From the cell containing the given text, extract its center point as [x, y] coordinate. 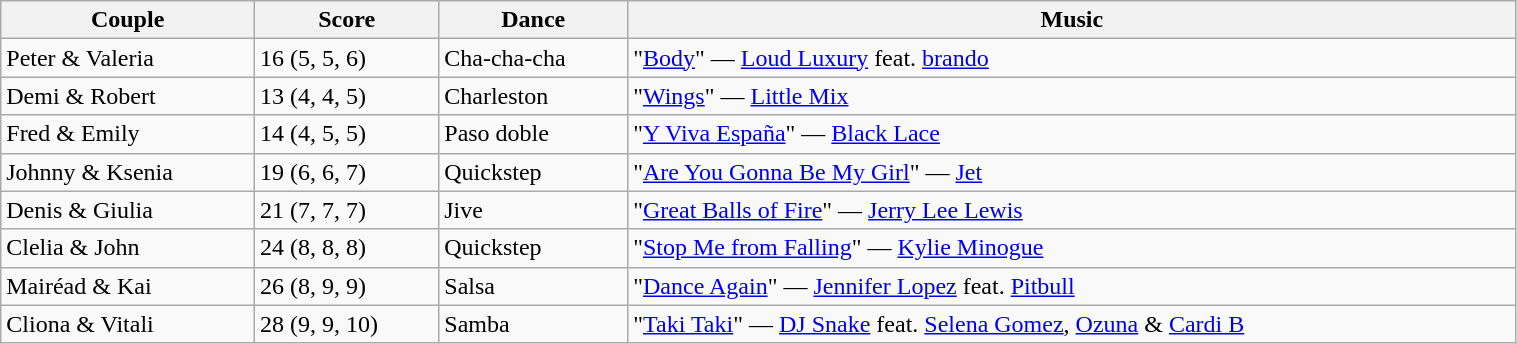
Charleston [534, 96]
Mairéad & Kai [128, 286]
"Taki Taki" — DJ Snake feat. Selena Gomez, Ozuna & Cardi B [1072, 324]
Demi & Robert [128, 96]
"Stop Me from Falling" — Kylie Minogue [1072, 248]
Fred & Emily [128, 134]
Cliona & Vitali [128, 324]
Denis & Giulia [128, 210]
"Great Balls of Fire" — Jerry Lee Lewis [1072, 210]
Couple [128, 20]
"Wings" — Little Mix [1072, 96]
21 (7, 7, 7) [347, 210]
13 (4, 4, 5) [347, 96]
"Body" — Loud Luxury feat. brando [1072, 58]
Score [347, 20]
26 (8, 9, 9) [347, 286]
14 (4, 5, 5) [347, 134]
"Dance Again" — Jennifer Lopez feat. Pitbull [1072, 286]
"Are You Gonna Be My Girl" — Jet [1072, 172]
Cha-cha-cha [534, 58]
19 (6, 6, 7) [347, 172]
Peter & Valeria [128, 58]
16 (5, 5, 6) [347, 58]
Dance [534, 20]
28 (9, 9, 10) [347, 324]
Music [1072, 20]
Clelia & John [128, 248]
24 (8, 8, 8) [347, 248]
Paso doble [534, 134]
Samba [534, 324]
Jive [534, 210]
"Y Viva España" — Black Lace [1072, 134]
Johnny & Ksenia [128, 172]
Salsa [534, 286]
